Capture the cell that displays the provided text and extract its (x, y) central coordinate. 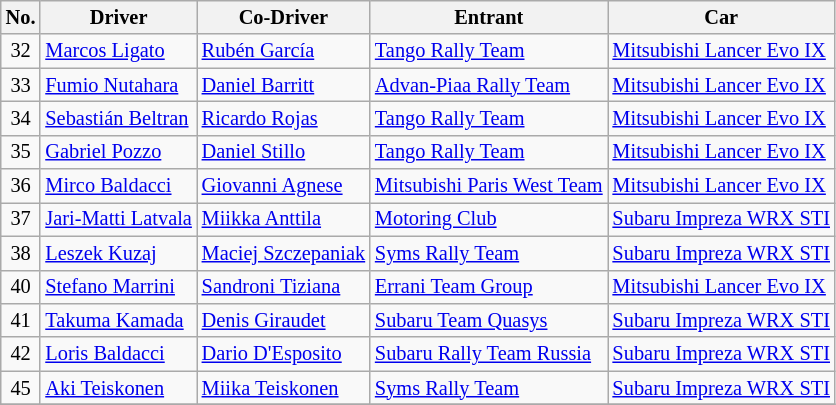
Aki Teiskonen (118, 388)
Driver (118, 17)
Ricardo Rojas (284, 118)
Gabriel Pozzo (118, 152)
Loris Baldacci (118, 354)
Leszek Kuzaj (118, 253)
Subaru Team Quasys (489, 320)
Mitsubishi Paris West Team (489, 186)
Rubén García (284, 51)
Maciej Szczepaniak (284, 253)
Miika Teiskonen (284, 388)
38 (21, 253)
Jari-Matti Latvala (118, 219)
Denis Giraudet (284, 320)
No. (21, 17)
Takuma Kamada (118, 320)
Giovanni Agnese (284, 186)
Stefano Marrini (118, 287)
Co-Driver (284, 17)
37 (21, 219)
Sandroni Tiziana (284, 287)
33 (21, 85)
Daniel Barritt (284, 85)
Car (722, 17)
Errani Team Group (489, 287)
Mirco Baldacci (118, 186)
Miikka Anttila (284, 219)
Fumio Nutahara (118, 85)
Entrant (489, 17)
Marcos Ligato (118, 51)
45 (21, 388)
Sebastián Beltran (118, 118)
32 (21, 51)
40 (21, 287)
42 (21, 354)
35 (21, 152)
Dario D'Esposito (284, 354)
41 (21, 320)
Daniel Stillo (284, 152)
36 (21, 186)
Motoring Club (489, 219)
Subaru Rally Team Russia (489, 354)
Advan-Piaa Rally Team (489, 85)
34 (21, 118)
